Extract the [x, y] coordinate from the center of the cell holding the provided text.  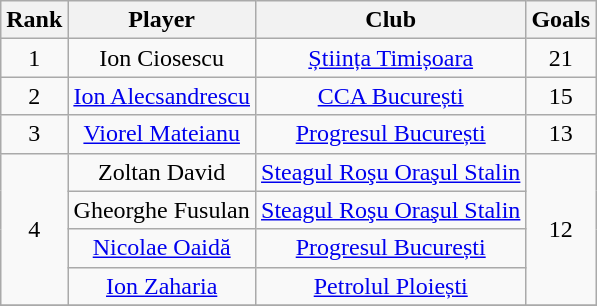
Goals [561, 20]
Player [162, 20]
Club [391, 20]
Ion Zaharia [162, 286]
Zoltan David [162, 172]
CCA București [391, 96]
4 [34, 229]
15 [561, 96]
Ion Alecsandrescu [162, 96]
Nicolae Oaidă [162, 248]
Știința Timișoara [391, 58]
Ion Ciosescu [162, 58]
21 [561, 58]
Rank [34, 20]
1 [34, 58]
12 [561, 229]
Viorel Mateianu [162, 134]
2 [34, 96]
Petrolul Ploiești [391, 286]
3 [34, 134]
Gheorghe Fusulan [162, 210]
13 [561, 134]
